Return the [x, y] coordinate for the center point of the cell that contains the specified text.  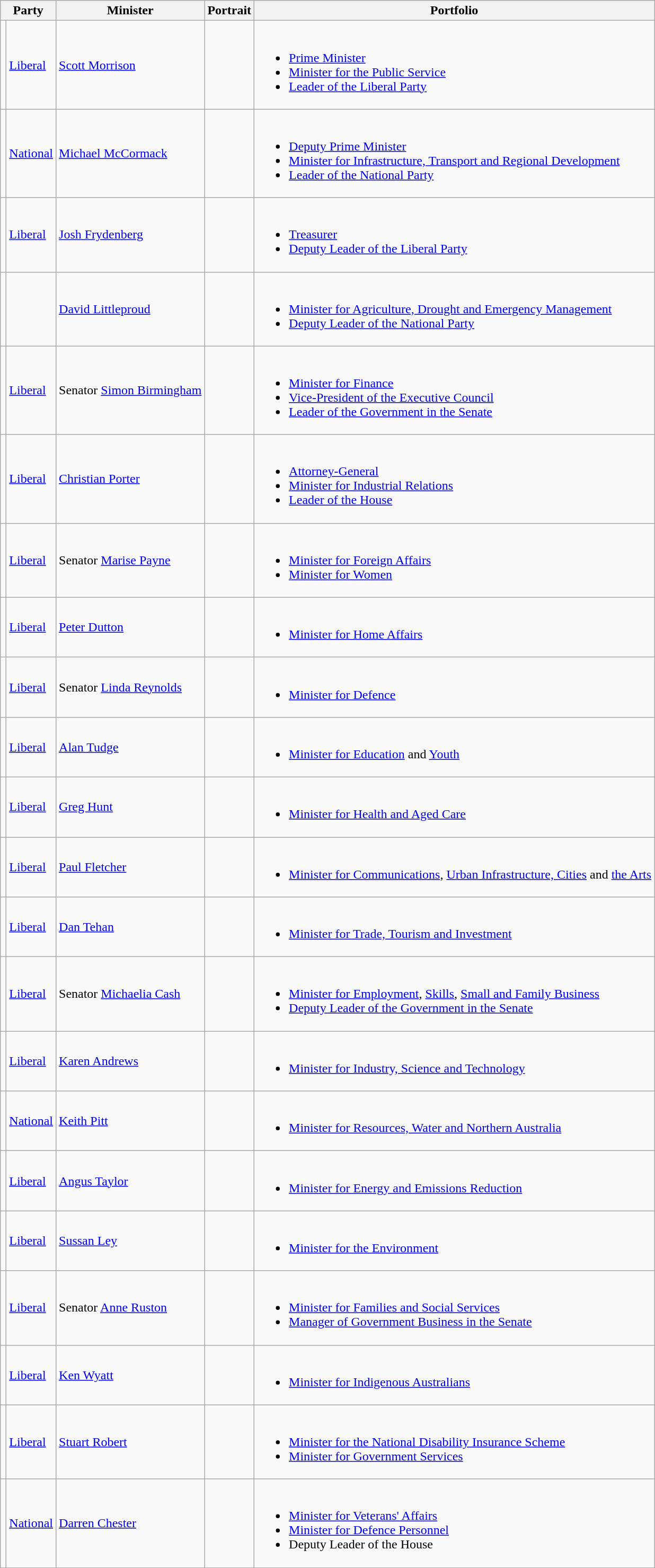
Minister for Employment, Skills, Small and Family BusinessDeputy Leader of the Government in the Senate [455, 994]
Peter Dutton [130, 627]
Minister for Families and Social ServicesManager of Government Business in the Senate [455, 1308]
Portfolio [455, 11]
Attorney-GeneralMinister for Industrial RelationsLeader of the House [455, 479]
Deputy Prime MinisterMinister for Infrastructure, Transport and Regional DevelopmentLeader of the National Party [455, 154]
Scott Morrison [130, 65]
Darren Chester [130, 1523]
Party [29, 11]
Senator Simon Birmingham [130, 390]
Senator Anne Ruston [130, 1308]
Minister for Defence [455, 687]
Minister for the National Disability Insurance SchemeMinister for Government Services [455, 1442]
Michael McCormack [130, 154]
Minister for Trade, Tourism and Investment [455, 927]
Minister for FinanceVice-President of the Executive CouncilLeader of the Government in the Senate [455, 390]
Sussan Ley [130, 1241]
Minister for Indigenous Australians [455, 1375]
Minister [130, 11]
Minister for Agriculture, Drought and Emergency ManagementDeputy Leader of the National Party [455, 309]
Senator Marise Payne [130, 560]
Minister for the Environment [455, 1241]
Keith Pitt [130, 1121]
Minister for Education and Youth [455, 747]
Minister for Industry, Science and Technology [455, 1061]
Minister for Energy and Emissions Reduction [455, 1181]
Minister for Foreign AffairsMinister for Women [455, 560]
Stuart Robert [130, 1442]
Prime MinisterMinister for the Public ServiceLeader of the Liberal Party [455, 65]
Minister for Communications, Urban Infrastructure, Cities and the Arts [455, 867]
Angus Taylor [130, 1181]
David Littleproud [130, 309]
TreasurerDeputy Leader of the Liberal Party [455, 235]
Christian Porter [130, 479]
Ken Wyatt [130, 1375]
Paul Fletcher [130, 867]
Minister for Home Affairs [455, 627]
Karen Andrews [130, 1061]
Minister for Veterans' AffairsMinister for Defence PersonnelDeputy Leader of the House [455, 1523]
Senator Linda Reynolds [130, 687]
Minister for Health and Aged Care [455, 807]
Minister for Resources, Water and Northern Australia [455, 1121]
Dan Tehan [130, 927]
Senator Michaelia Cash [130, 994]
Josh Frydenberg [130, 235]
Greg Hunt [130, 807]
Alan Tudge [130, 747]
Portrait [229, 11]
